For the text-containing cell, return its midpoint in (X, Y) coordinate format. 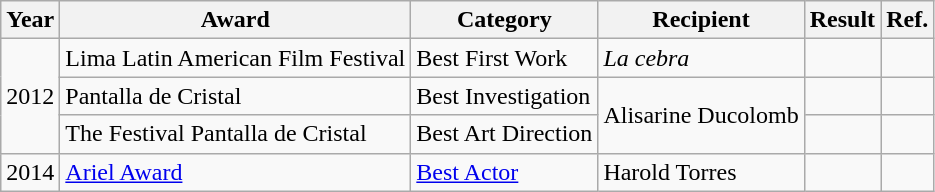
Recipient (701, 20)
Pantalla de Cristal (236, 96)
Harold Torres (701, 172)
La cebra (701, 58)
Ref. (908, 20)
2012 (30, 96)
Best Investigation (504, 96)
Category (504, 20)
Best Art Direction (504, 134)
Year (30, 20)
Best Actor (504, 172)
Result (842, 20)
Award (236, 20)
Lima Latin American Film Festival (236, 58)
Alisarine Ducolomb (701, 115)
The Festival Pantalla de Cristal (236, 134)
2014 (30, 172)
Ariel Award (236, 172)
Best First Work (504, 58)
